Output the (x, y) coordinate of the center of the cell containing the given text.  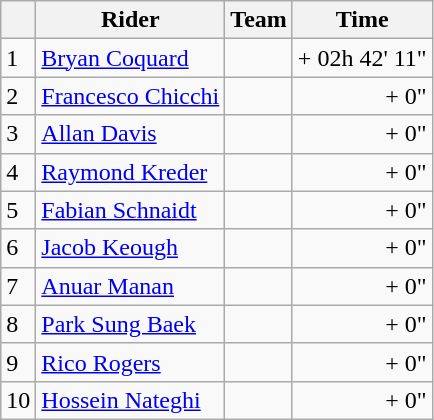
Time (362, 20)
8 (18, 324)
9 (18, 362)
Jacob Keough (130, 248)
Hossein Nateghi (130, 400)
7 (18, 286)
Fabian Schnaidt (130, 210)
1 (18, 58)
6 (18, 248)
Rider (130, 20)
2 (18, 96)
4 (18, 172)
Rico Rogers (130, 362)
Francesco Chicchi (130, 96)
Anuar Manan (130, 286)
Park Sung Baek (130, 324)
Bryan Coquard (130, 58)
Raymond Kreder (130, 172)
Allan Davis (130, 134)
+ 02h 42' 11" (362, 58)
5 (18, 210)
10 (18, 400)
3 (18, 134)
Team (259, 20)
